From the cell containing the given text, extract its center point as [X, Y] coordinate. 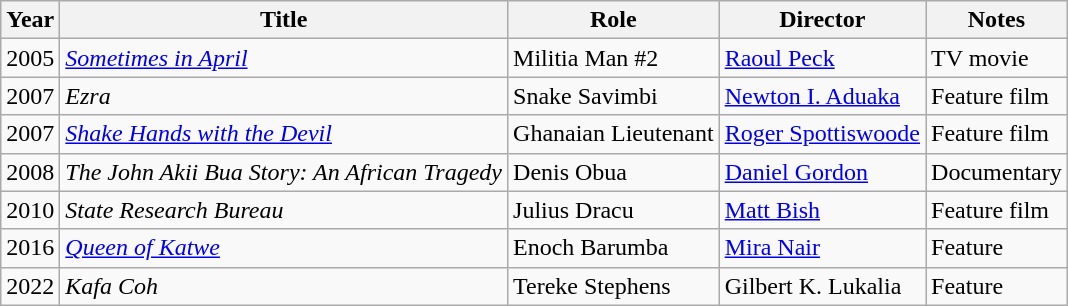
Enoch Barumba [614, 248]
2008 [30, 172]
Notes [997, 20]
Role [614, 20]
Tereke Stephens [614, 286]
Gilbert K. Lukalia [822, 286]
Director [822, 20]
TV movie [997, 58]
Denis Obua [614, 172]
2022 [30, 286]
Sometimes in April [284, 58]
2016 [30, 248]
Queen of Katwe [284, 248]
Ezra [284, 96]
2010 [30, 210]
The John Akii Bua Story: An African Tragedy [284, 172]
Kafa Coh [284, 286]
State Research Bureau [284, 210]
2005 [30, 58]
Mira Nair [822, 248]
Ghanaian Lieutenant [614, 134]
Julius Dracu [614, 210]
Title [284, 20]
Documentary [997, 172]
Newton I. Aduaka [822, 96]
Roger Spottiswoode [822, 134]
Matt Bish [822, 210]
Daniel Gordon [822, 172]
Snake Savimbi [614, 96]
Shake Hands with the Devil [284, 134]
Raoul Peck [822, 58]
Militia Man #2 [614, 58]
Year [30, 20]
